Scan for the cell matching the given text and deliver its (X, Y) coordinate at center. 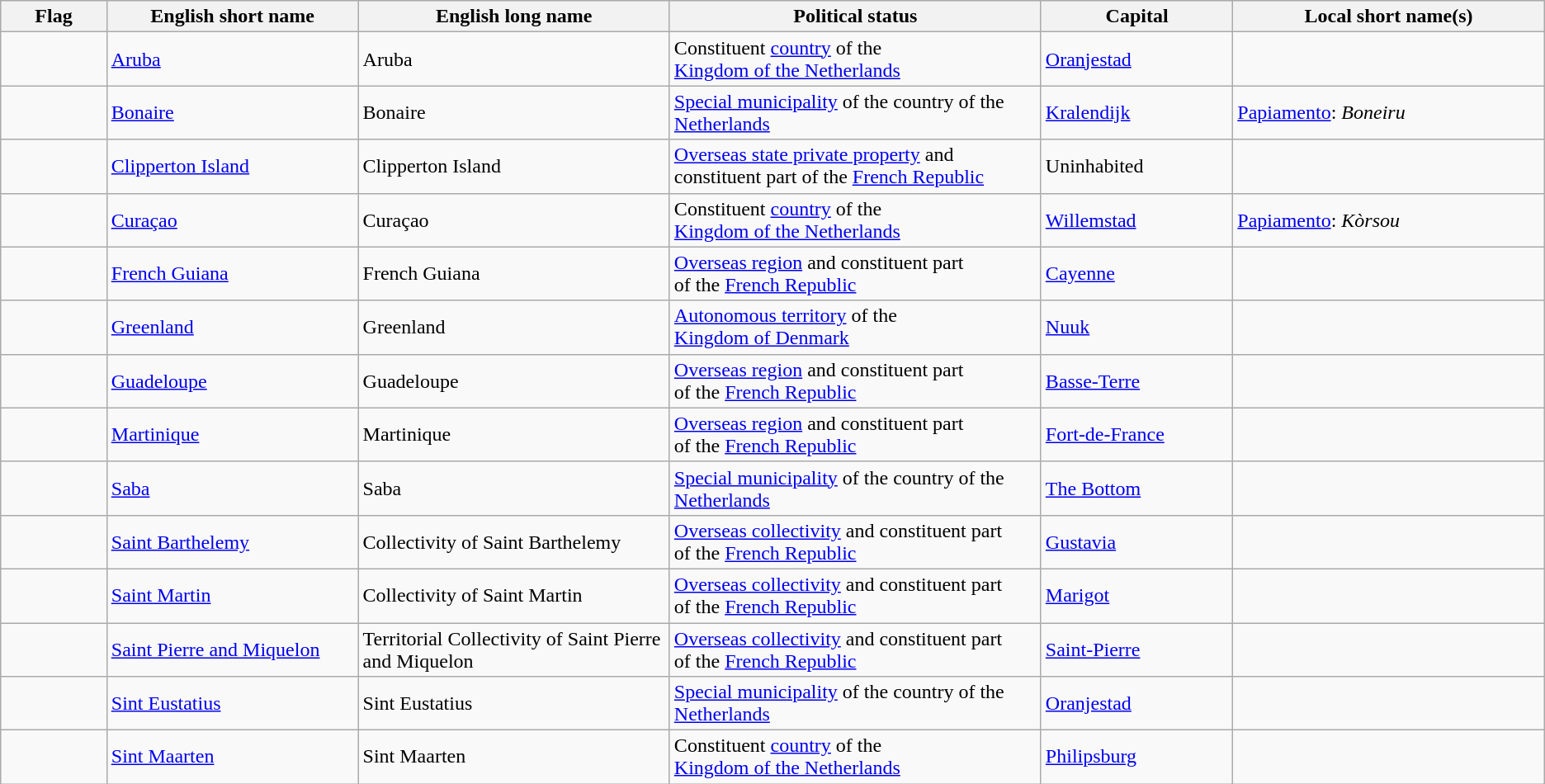
Basse-Terre (1136, 381)
Flag (54, 17)
Papiamento: Kòrsou (1388, 220)
Capital (1136, 17)
Saint-Pierre (1136, 649)
English short name (233, 17)
Nuuk (1136, 327)
Willemstad (1136, 220)
Gustavia (1136, 541)
Philipsburg (1136, 758)
Collectivity of Saint Martin (513, 596)
Political status (855, 17)
Marigot (1136, 596)
Overseas state private property andconstituent part of the French Republic (855, 167)
Autonomous territory of theKingdom of Denmark (855, 327)
Saint Pierre and Miquelon (233, 649)
Saint Barthelemy (233, 541)
The Bottom (1136, 489)
Local short name(s) (1388, 17)
Cayenne (1136, 274)
Papiamento: Boneiru (1388, 112)
Kralendijk (1136, 112)
Territorial Collectivity of Saint Pierre and Miquelon (513, 649)
Uninhabited (1136, 167)
Fort-de-France (1136, 434)
Collectivity of Saint Barthelemy (513, 541)
Saint Martin (233, 596)
English long name (513, 17)
